Provide the [X, Y] coordinate of the cell's center where the given text is located.  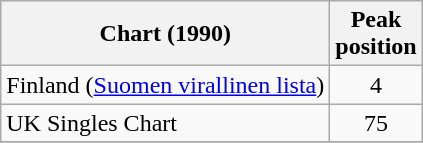
75 [376, 123]
Finland (Suomen virallinen lista) [166, 85]
Peakposition [376, 34]
Chart (1990) [166, 34]
UK Singles Chart [166, 123]
4 [376, 85]
